Locate the cell with the specified text and output its (X, Y) center coordinate. 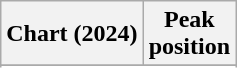
Peakposition (189, 34)
Chart (2024) (72, 34)
